Search for the cell housing the specified text and yield its [X, Y] center coordinate. 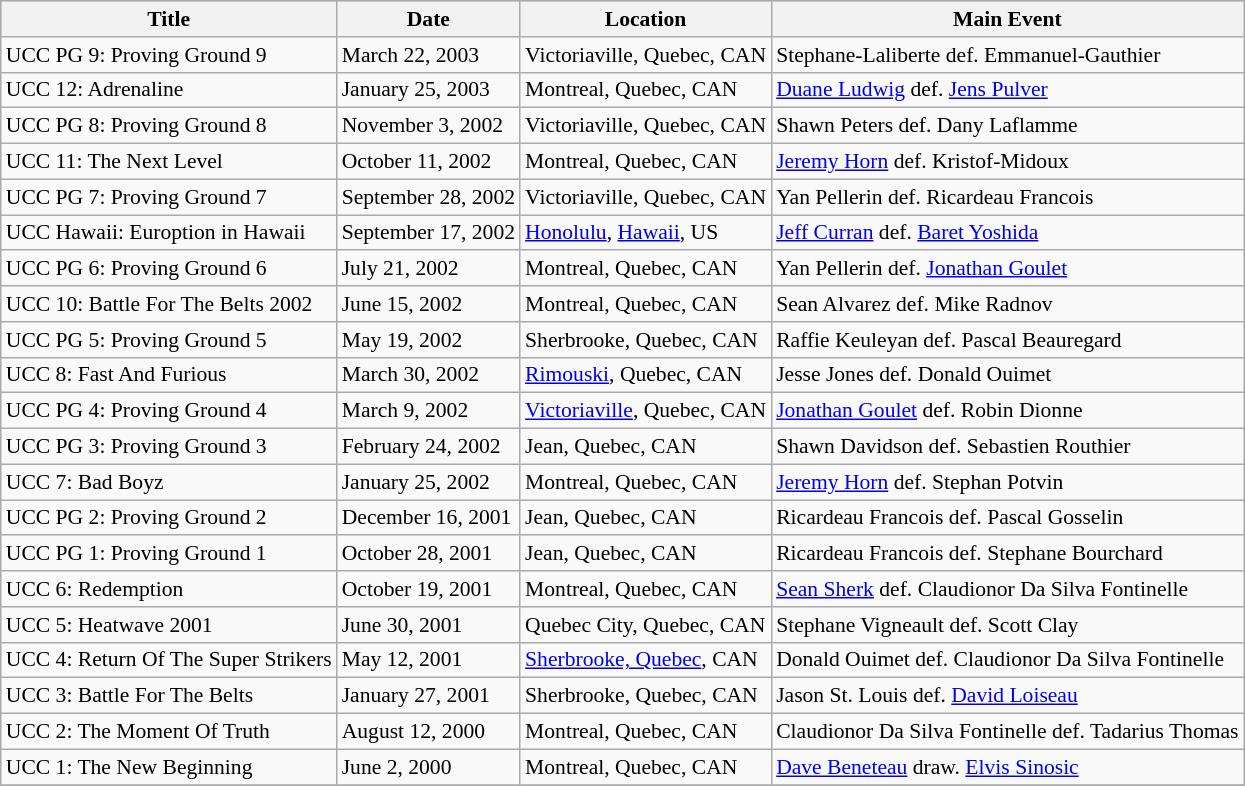
May 12, 2001 [428, 660]
March 30, 2002 [428, 375]
UCC 6: Redemption [169, 589]
Dave Beneteau draw. Elvis Sinosic [1007, 767]
February 24, 2002 [428, 447]
UCC 5: Heatwave 2001 [169, 625]
Quebec City, Quebec, CAN [646, 625]
UCC 4: Return Of The Super Strikers [169, 660]
November 3, 2002 [428, 126]
Title [169, 19]
Ricardeau Francois def. Stephane Bourchard [1007, 554]
Location [646, 19]
Jesse Jones def. Donald Ouimet [1007, 375]
May 19, 2002 [428, 340]
UCC PG 8: Proving Ground 8 [169, 126]
Yan Pellerin def. Jonathan Goulet [1007, 269]
UCC 11: The Next Level [169, 162]
Honolulu, Hawaii, US [646, 233]
UCC PG 5: Proving Ground 5 [169, 340]
June 15, 2002 [428, 304]
September 28, 2002 [428, 197]
March 22, 2003 [428, 55]
UCC 2: The Moment Of Truth [169, 732]
January 25, 2002 [428, 482]
Jeremy Horn def. Kristof-Midoux [1007, 162]
UCC PG 3: Proving Ground 3 [169, 447]
UCC 10: Battle For The Belts 2002 [169, 304]
Shawn Davidson def. Sebastien Routhier [1007, 447]
October 19, 2001 [428, 589]
UCC PG 1: Proving Ground 1 [169, 554]
March 9, 2002 [428, 411]
UCC Hawaii: Euroption in Hawaii [169, 233]
December 16, 2001 [428, 518]
September 17, 2002 [428, 233]
Main Event [1007, 19]
Jonathan Goulet def. Robin Dionne [1007, 411]
June 30, 2001 [428, 625]
October 28, 2001 [428, 554]
UCC 8: Fast And Furious [169, 375]
Shawn Peters def. Dany Laflamme [1007, 126]
UCC 3: Battle For The Belts [169, 696]
Donald Ouimet def. Claudionor Da Silva Fontinelle [1007, 660]
July 21, 2002 [428, 269]
Sean Alvarez def. Mike Radnov [1007, 304]
UCC PG 9: Proving Ground 9 [169, 55]
January 25, 2003 [428, 90]
UCC PG 7: Proving Ground 7 [169, 197]
June 2, 2000 [428, 767]
Jason St. Louis def. David Loiseau [1007, 696]
Stephane-Laliberte def. Emmanuel-Gauthier [1007, 55]
Ricardeau Francois def. Pascal Gosselin [1007, 518]
Jeff Curran def. Baret Yoshida [1007, 233]
Yan Pellerin def. Ricardeau Francois [1007, 197]
UCC PG 2: Proving Ground 2 [169, 518]
Stephane Vigneault def. Scott Clay [1007, 625]
Date [428, 19]
UCC 12: Adrenaline [169, 90]
UCC 1: The New Beginning [169, 767]
Jeremy Horn def. Stephan Potvin [1007, 482]
Claudionor Da Silva Fontinelle def. Tadarius Thomas [1007, 732]
Sean Sherk def. Claudionor Da Silva Fontinelle [1007, 589]
UCC PG 6: Proving Ground 6 [169, 269]
Duane Ludwig def. Jens Pulver [1007, 90]
UCC PG 4: Proving Ground 4 [169, 411]
October 11, 2002 [428, 162]
January 27, 2001 [428, 696]
UCC 7: Bad Boyz [169, 482]
Rimouski, Quebec, CAN [646, 375]
Raffie Keuleyan def. Pascal Beauregard [1007, 340]
August 12, 2000 [428, 732]
